Identify which cell holds the provided text, then report its (x, y) central coordinate. 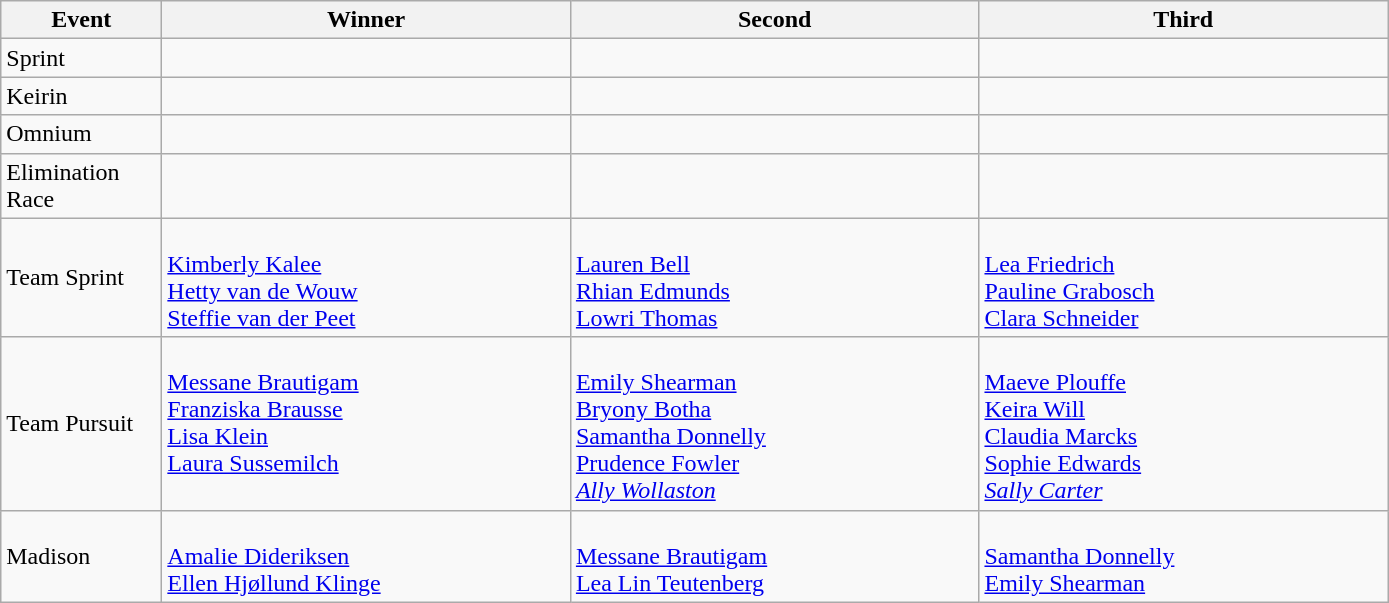
Event (82, 20)
Lauren BellRhian EdmundsLowri Thomas (774, 278)
Messane BrautigamFranziska BrausseLisa KleinLaura Sussemilch (366, 424)
Third (1184, 20)
Keirin (82, 96)
Amalie DideriksenEllen Hjøllund Klinge (366, 556)
Samantha DonnellyEmily Shearman (1184, 556)
Sprint (82, 58)
Omnium (82, 134)
Team Pursuit (82, 424)
Elimination Race (82, 186)
Kimberly KaleeHetty van de WouwSteffie van der Peet (366, 278)
Second (774, 20)
Messane BrautigamLea Lin Teutenberg (774, 556)
Lea FriedrichPauline GraboschClara Schneider (1184, 278)
Maeve PlouffeKeira WillClaudia MarcksSophie EdwardsSally Carter (1184, 424)
Winner (366, 20)
Madison (82, 556)
Team Sprint (82, 278)
Emily ShearmanBryony BothaSamantha DonnellyPrudence FowlerAlly Wollaston (774, 424)
